For the text-containing cell, return its midpoint in [x, y] coordinate format. 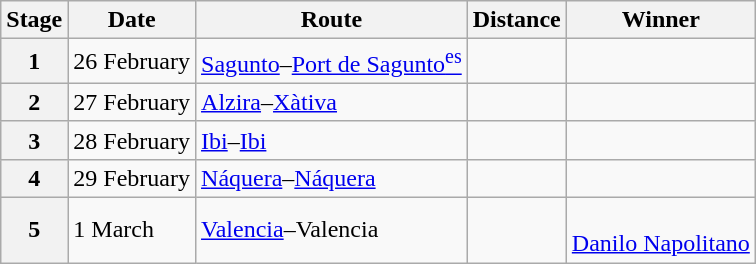
Ibi–Ibi [332, 140]
Sagunto–Port de Saguntoes [332, 62]
1 March [132, 230]
26 February [132, 62]
Valencia–Valencia [332, 230]
Distance [516, 20]
3 [34, 140]
Danilo Napolitano [660, 230]
2 [34, 102]
1 [34, 62]
29 February [132, 178]
Stage [34, 20]
Náquera–Náquera [332, 178]
Alzira–Xàtiva [332, 102]
28 February [132, 140]
Winner [660, 20]
Date [132, 20]
4 [34, 178]
5 [34, 230]
Route [332, 20]
27 February [132, 102]
